Locate the cell with the specified text and output its (X, Y) center coordinate. 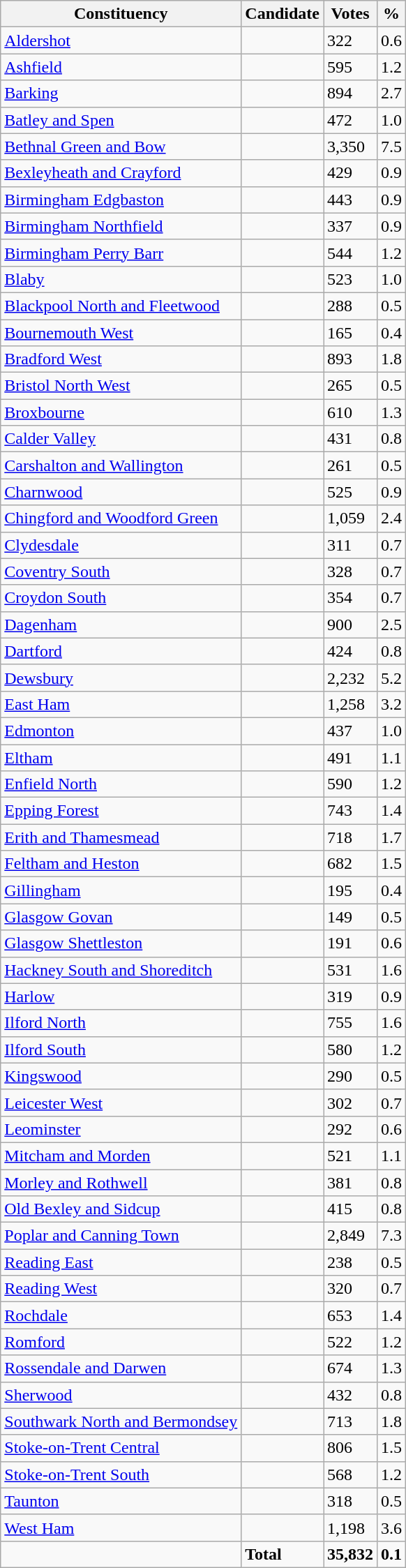
354 (350, 598)
1.7 (392, 837)
Hackney South and Shoreditch (121, 970)
East Ham (121, 704)
Carshalton and Wallington (121, 465)
319 (350, 996)
Erith and Thamesmead (121, 837)
Edmonton (121, 731)
Harlow (121, 996)
5.2 (392, 678)
Birmingham Perry Barr (121, 253)
Eltham (121, 757)
Croydon South (121, 598)
Blaby (121, 279)
311 (350, 545)
Batley and Spen (121, 120)
521 (350, 1156)
437 (350, 731)
149 (350, 917)
Bristol North West (121, 386)
806 (350, 1448)
Old Bexley and Sidcup (121, 1209)
610 (350, 412)
Birmingham Edgbaston (121, 200)
429 (350, 173)
491 (350, 757)
Dagenham (121, 625)
894 (350, 94)
Enfield North (121, 784)
674 (350, 1368)
Chingford and Woodford Green (121, 518)
Barking (121, 94)
443 (350, 200)
337 (350, 226)
Epping Forest (121, 811)
381 (350, 1183)
568 (350, 1474)
3,350 (350, 147)
318 (350, 1501)
Charnwood (121, 492)
Taunton (121, 1501)
Morley and Rothwell (121, 1183)
713 (350, 1421)
682 (350, 864)
Feltham and Heston (121, 864)
Clydesdale (121, 545)
Kingswood (121, 1076)
265 (350, 386)
893 (350, 359)
328 (350, 572)
1,198 (350, 1528)
415 (350, 1209)
Gillingham (121, 890)
290 (350, 1076)
2.4 (392, 518)
2.7 (392, 94)
Birmingham Northfield (121, 226)
Bexleyheath and Crayford (121, 173)
531 (350, 970)
Leominster (121, 1129)
35,832 (350, 1554)
% (392, 14)
Stoke-on-Trent South (121, 1474)
Leicester West (121, 1103)
2,849 (350, 1236)
238 (350, 1262)
653 (350, 1315)
West Ham (121, 1528)
322 (350, 40)
523 (350, 279)
432 (350, 1395)
0.1 (392, 1554)
7.3 (392, 1236)
Candidate (283, 14)
Reading East (121, 1262)
302 (350, 1103)
718 (350, 837)
1,258 (350, 704)
431 (350, 439)
2,232 (350, 678)
Rossendale and Darwen (121, 1368)
Ashfield (121, 67)
522 (350, 1342)
525 (350, 492)
Dartford (121, 651)
Ilford North (121, 1023)
472 (350, 120)
Total (283, 1554)
Mitcham and Morden (121, 1156)
424 (350, 651)
3.6 (392, 1528)
590 (350, 784)
Reading West (121, 1289)
292 (350, 1129)
Southwark North and Bermondsey (121, 1421)
Rochdale (121, 1315)
1,059 (350, 518)
Bournemouth West (121, 333)
Coventry South (121, 572)
288 (350, 306)
261 (350, 465)
Calder Valley (121, 439)
Blackpool North and Fleetwood (121, 306)
Sherwood (121, 1395)
544 (350, 253)
595 (350, 67)
Romford (121, 1342)
7.5 (392, 147)
743 (350, 811)
755 (350, 1023)
580 (350, 1050)
3.2 (392, 704)
2.5 (392, 625)
195 (350, 890)
Bethnal Green and Bow (121, 147)
Ilford South (121, 1050)
320 (350, 1289)
Dewsbury (121, 678)
Stoke-on-Trent Central (121, 1448)
Glasgow Govan (121, 917)
Aldershot (121, 40)
Poplar and Canning Town (121, 1236)
Bradford West (121, 359)
165 (350, 333)
Constituency (121, 14)
Glasgow Shettleston (121, 943)
Votes (350, 14)
Broxbourne (121, 412)
900 (350, 625)
191 (350, 943)
